Output the (X, Y) coordinate of the center of the cell containing the given text.  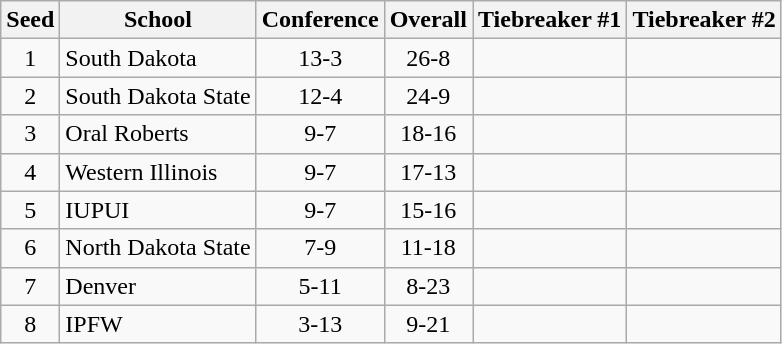
24-9 (428, 96)
IPFW (158, 324)
7-9 (320, 248)
IUPUI (158, 210)
South Dakota (158, 58)
7 (30, 286)
School (158, 20)
17-13 (428, 172)
12-4 (320, 96)
Conference (320, 20)
Overall (428, 20)
Tiebreaker #1 (549, 20)
5 (30, 210)
13-3 (320, 58)
3-13 (320, 324)
Western Illinois (158, 172)
North Dakota State (158, 248)
11-18 (428, 248)
18-16 (428, 134)
4 (30, 172)
26-8 (428, 58)
South Dakota State (158, 96)
Oral Roberts (158, 134)
2 (30, 96)
3 (30, 134)
1 (30, 58)
6 (30, 248)
9-21 (428, 324)
8 (30, 324)
Seed (30, 20)
8-23 (428, 286)
Denver (158, 286)
Tiebreaker #2 (704, 20)
5-11 (320, 286)
15-16 (428, 210)
